Return [x, y] of the center of cell containing provided text 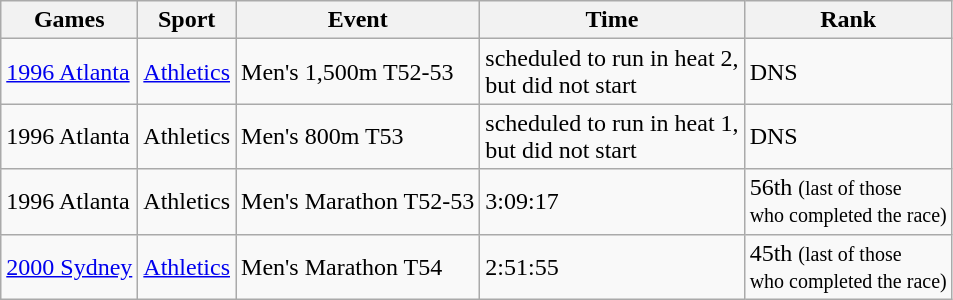
Sport [187, 20]
Games [70, 20]
Time [612, 20]
scheduled to run in heat 1, but did not start [612, 136]
Men's Marathon T54 [358, 266]
Rank [848, 20]
2000 Sydney [70, 266]
Men's 1,500m T52-53 [358, 72]
3:09:17 [612, 202]
Men's Marathon T52-53 [358, 202]
2:51:55 [612, 266]
45th (last of those who completed the race) [848, 266]
Men's 800m T53 [358, 136]
scheduled to run in heat 2, but did not start [612, 72]
Event [358, 20]
56th (last of those who completed the race) [848, 202]
